Return (x, y) of the center of cell containing provided text 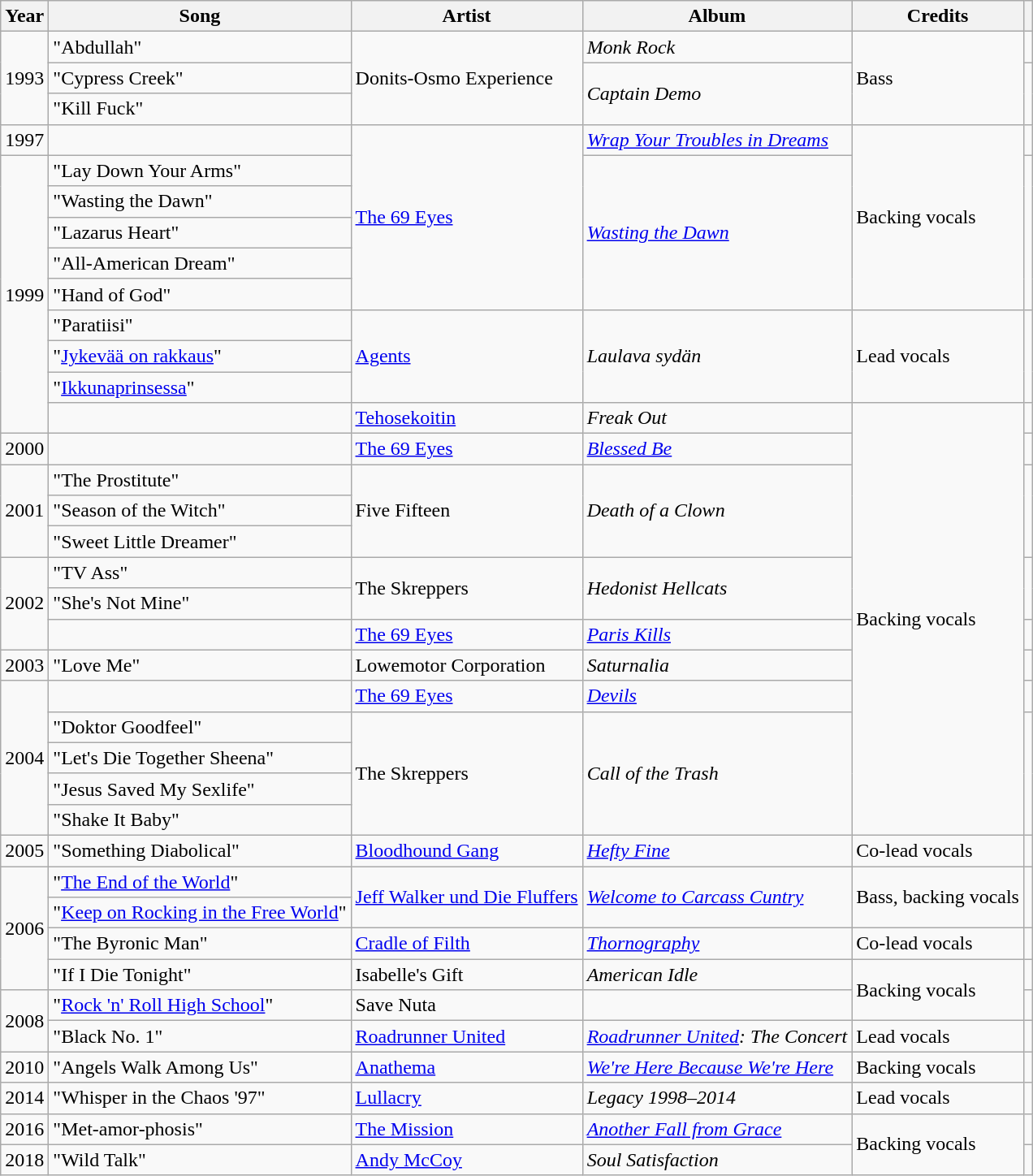
2008 (24, 1021)
2005 (24, 850)
Laulava sydän (717, 356)
"Lay Down Your Arms" (200, 171)
Andy McCoy (466, 1160)
Blessed Be (717, 449)
2003 (24, 665)
The Mission (466, 1129)
2014 (24, 1098)
Save Nuta (466, 1005)
Hefty Fine (717, 850)
"Something Diabolical" (200, 850)
Freak Out (717, 418)
Bass, backing vocals (938, 897)
Cradle of Filth (466, 944)
Monk Rock (717, 47)
1997 (24, 140)
"The Byronic Man" (200, 944)
"Doktor Goodfeel" (200, 727)
"Met-amor-phosis" (200, 1129)
Thornography (717, 944)
We're Here Because We're Here (717, 1067)
Paris Kills (717, 634)
"Angels Walk Among Us" (200, 1067)
Roadrunner United (466, 1036)
Song (200, 16)
Jeff Walker und Die Fluffers (466, 897)
Hedonist Hellcats (717, 588)
Isabelle's Gift (466, 975)
Wasting the Dawn (717, 232)
"Rock 'n' Roll High School" (200, 1005)
"Wasting the Dawn" (200, 201)
"Whisper in the Chaos '97" (200, 1098)
Album (717, 16)
2004 (24, 758)
Roadrunner United: The Concert (717, 1036)
Year (24, 16)
2016 (24, 1129)
1999 (24, 294)
Devils (717, 696)
"Lazarus Heart" (200, 232)
Lowemotor Corporation (466, 665)
"Jesus Saved My Sexlife" (200, 789)
"Sweet Little Dreamer" (200, 542)
Another Fall from Grace (717, 1129)
Credits (938, 16)
"Cypress Creek" (200, 78)
2010 (24, 1067)
Bass (938, 78)
1993 (24, 78)
"She's Not Mine" (200, 603)
"Hand of God" (200, 294)
"TV Ass" (200, 573)
Bloodhound Gang (466, 850)
Call of the Trash (717, 773)
American Idle (717, 975)
"Shake It Baby" (200, 819)
"Ikkunaprinsessa" (200, 387)
"The Prostitute" (200, 480)
"Love Me" (200, 665)
"Let's Die Together Sheena" (200, 758)
Wrap Your Troubles in Dreams (717, 140)
"Jykevää on rakkaus" (200, 356)
Legacy 1998–2014 (717, 1098)
Soul Satisfaction (717, 1160)
"Paratiisi" (200, 325)
"Keep on Rocking in the Free World" (200, 913)
2001 (24, 511)
2006 (24, 927)
Tehosekoitin (466, 418)
"Kill Fuck" (200, 109)
2018 (24, 1160)
Saturnalia (717, 665)
"Wild Talk" (200, 1160)
Donits-Osmo Experience (466, 78)
Captain Demo (717, 93)
2000 (24, 449)
Five Fifteen (466, 511)
Artist (466, 16)
"The End of the World" (200, 881)
2002 (24, 603)
Anathema (466, 1067)
"If I Die Tonight" (200, 975)
Death of a Clown (717, 511)
"Season of the Witch" (200, 511)
"Abdullah" (200, 47)
Welcome to Carcass Cuntry (717, 897)
"All-American Dream" (200, 263)
Lullacry (466, 1098)
"Black No. 1" (200, 1036)
Agents (466, 356)
